Search for the cell housing the specified text and yield its (x, y) center coordinate. 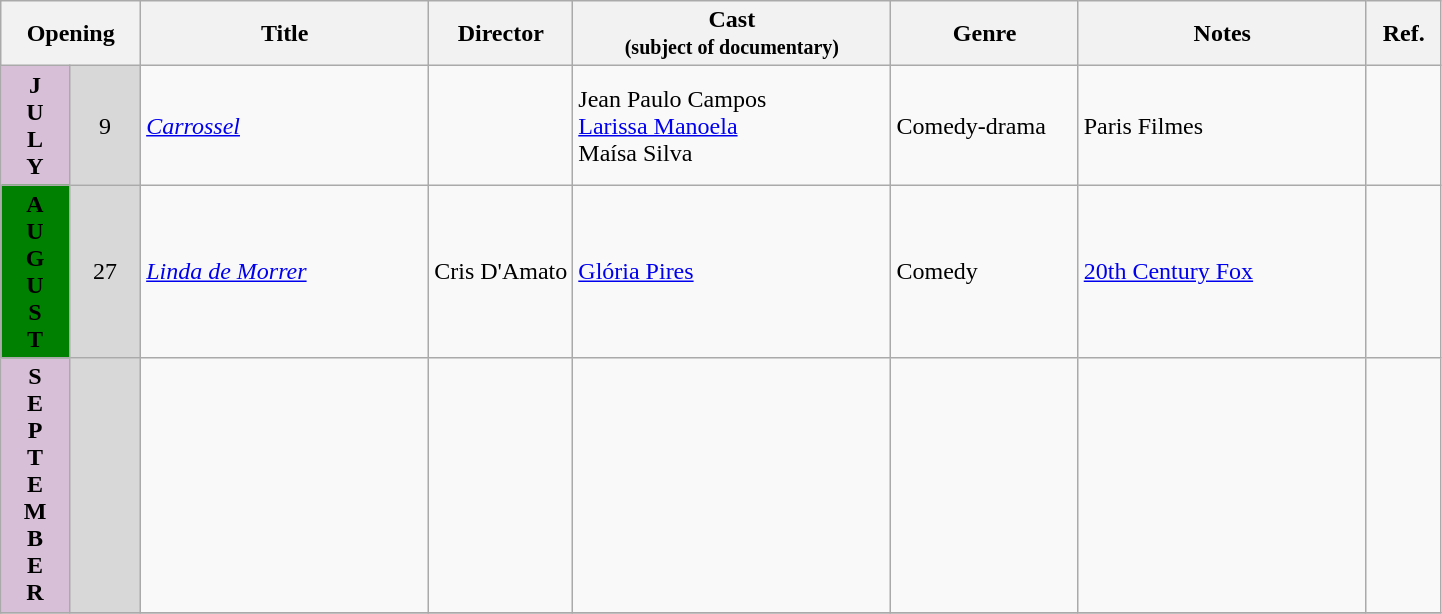
Carrossel (285, 126)
Cast(subject of documentary) (732, 34)
Paris Filmes (1222, 126)
Cris D'Amato (501, 272)
Comedy (984, 272)
Notes (1222, 34)
20th Century Fox (1222, 272)
Title (285, 34)
Jean Paulo CamposLarissa ManoelaMaísa Silva (732, 126)
27 (104, 272)
SEPTEMBER (36, 485)
AUGUST (36, 272)
JULY (36, 126)
Director (501, 34)
Opening (71, 34)
Genre (984, 34)
9 (104, 126)
Glória Pires (732, 272)
Comedy-drama (984, 126)
Ref. (1404, 34)
Linda de Morrer (285, 272)
